Extract the (X, Y) coordinate from the center of the cell holding the provided text.  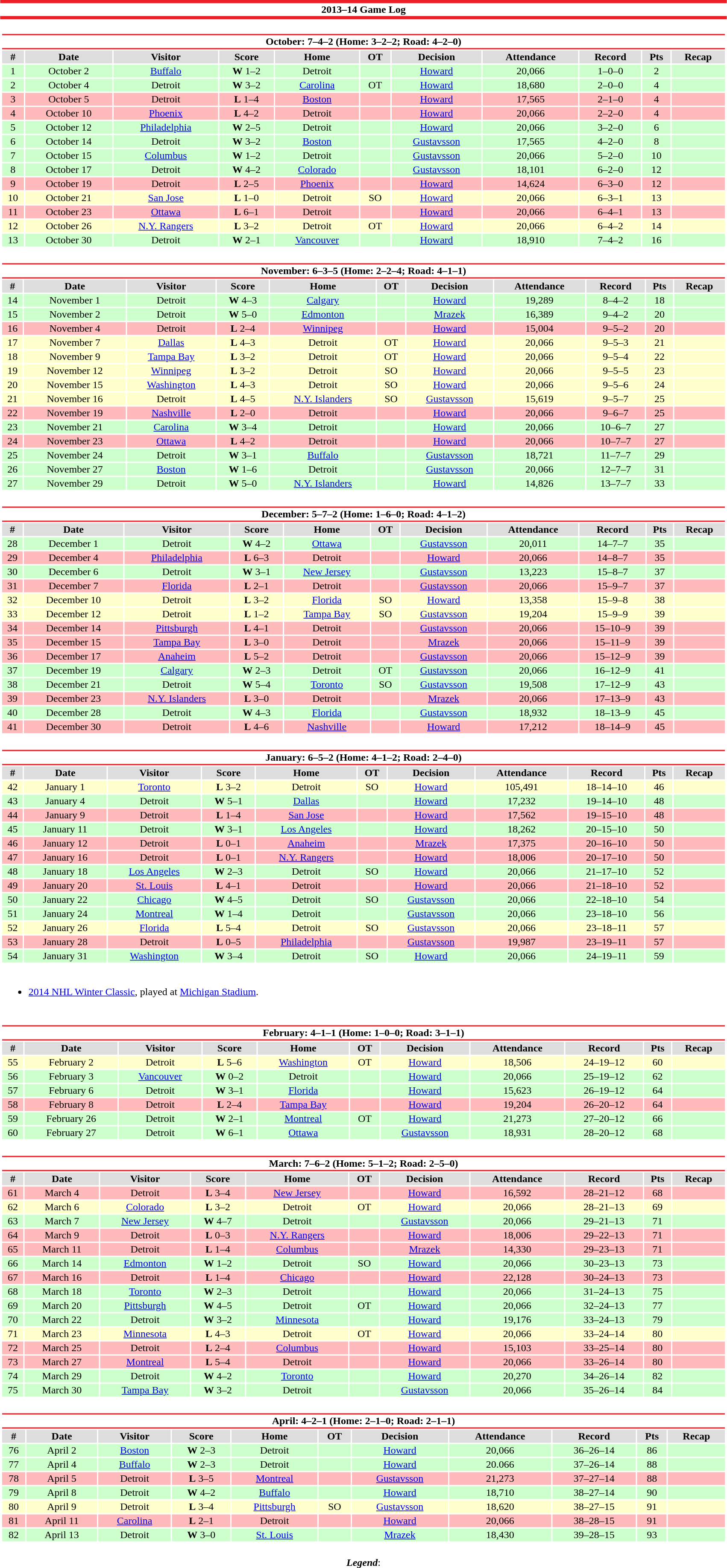
19–15–10 (607, 815)
33–26–14 (604, 1362)
20.066 (500, 1465)
October 4 (68, 85)
January 1 (65, 787)
December 10 (73, 600)
April 8 (62, 1493)
W 1–4 (228, 914)
W 2–5 (246, 128)
W 6–1 (229, 1133)
74 (13, 1376)
32 (12, 600)
November 1 (75, 300)
February 2 (71, 1063)
65 (13, 1250)
February 6 (71, 1091)
19,508 (533, 684)
14,330 (517, 1250)
15,004 (539, 328)
10–7–7 (616, 441)
18,262 (522, 829)
18,506 (518, 1063)
9–5–4 (616, 356)
21–18–10 (607, 886)
44 (12, 815)
14,826 (539, 484)
15–11–9 (613, 642)
18,680 (531, 85)
27–20–12 (604, 1119)
33–24–13 (604, 1320)
17,375 (522, 843)
October 2 (68, 71)
61 (13, 1193)
9–5–6 (616, 385)
4–2–0 (610, 141)
2013–14 Game Log (363, 9)
14,624 (531, 184)
L 5–2 (257, 656)
L 1–0 (246, 198)
6–2–0 (610, 169)
15,619 (539, 399)
84 (657, 1390)
November 27 (75, 469)
26 (12, 469)
30 (12, 572)
December 15 (73, 642)
10–6–7 (616, 427)
40 (12, 712)
24–19–12 (604, 1063)
24–19–11 (607, 956)
38–27–14 (594, 1493)
January 20 (65, 886)
16,592 (517, 1193)
December 1 (73, 543)
November: 6–3–5 (Home: 2–2–4; Road: 4–1–1) (363, 271)
22–18–10 (607, 899)
1–0–0 (610, 71)
16,389 (539, 315)
December 14 (73, 628)
23–18–11 (607, 928)
March 25 (62, 1348)
March 7 (62, 1221)
L 2–0 (243, 413)
December 23 (73, 699)
February 8 (71, 1104)
39–28–15 (594, 1535)
34–26–14 (604, 1376)
W 0–2 (229, 1076)
November 24 (75, 456)
L 1–2 (257, 614)
28–20–12 (604, 1133)
9–4–2 (616, 315)
March 30 (62, 1390)
March: 7–6–2 (Home: 5–1–2; Road: 2–5–0) (363, 1164)
6–4–1 (610, 212)
17,232 (522, 801)
April 5 (62, 1478)
29–22–13 (604, 1235)
November 23 (75, 441)
51 (12, 914)
7–4–2 (610, 240)
67 (13, 1278)
20–16–10 (607, 843)
42 (12, 787)
2014 NHL Winter Classic, played at Michigan Stadium. (363, 986)
January 18 (65, 871)
March 6 (62, 1207)
15–9–9 (613, 614)
30–23–13 (604, 1263)
2–0–0 (610, 85)
October 10 (68, 113)
W 5–4 (257, 684)
16–12–9 (613, 671)
April 2 (62, 1450)
1 (13, 71)
18,931 (518, 1133)
31–24–13 (604, 1291)
90 (652, 1493)
L 6–1 (246, 212)
November 21 (75, 427)
January 28 (65, 942)
L 4–5 (243, 399)
March 29 (62, 1376)
March 27 (62, 1362)
35–26–14 (604, 1390)
18,932 (533, 712)
36 (12, 656)
December 12 (73, 614)
3–2–0 (610, 128)
October: 7–4–2 (Home: 3–2–2; Road: 4–2–0) (363, 42)
9–5–7 (616, 399)
18,910 (531, 240)
January 26 (65, 928)
20–15–10 (607, 829)
November 29 (75, 484)
December 17 (73, 656)
December 28 (73, 712)
19,176 (517, 1320)
25–19–12 (604, 1076)
March 11 (62, 1250)
14–7–7 (613, 543)
13,223 (533, 572)
February 3 (71, 1076)
17,562 (522, 815)
18,620 (500, 1507)
December 19 (73, 671)
February: 4–1–1 (Home: 1–0–0; Road: 3–1–1) (363, 1033)
October 17 (68, 169)
18,101 (531, 169)
March 9 (62, 1235)
2–1–0 (610, 99)
L 5–6 (229, 1063)
23–18–10 (607, 914)
April 13 (62, 1535)
37–27–14 (594, 1478)
December: 5–7–2 (Home: 1–6–0; Road: 4–1–2) (363, 514)
March 22 (62, 1320)
W 1–6 (243, 469)
18,430 (500, 1535)
34 (12, 628)
18–13–9 (613, 712)
October 15 (68, 156)
23–19–11 (607, 942)
October 5 (68, 99)
81 (14, 1521)
W 4–7 (218, 1221)
November 16 (75, 399)
26–20–12 (604, 1104)
December 6 (73, 572)
3 (13, 99)
2–2–0 (610, 113)
April: 4–2–1 (Home: 2–1–0; Road: 2–1–1) (363, 1421)
W 5–1 (228, 801)
8–4–2 (616, 300)
20,270 (517, 1376)
December 30 (73, 727)
72 (13, 1348)
6–3–0 (610, 184)
L 2–5 (246, 184)
19,289 (539, 300)
March 4 (62, 1193)
15–10–9 (613, 628)
53 (12, 942)
9–5–2 (616, 328)
17–12–9 (613, 684)
April 4 (62, 1465)
28–21–12 (604, 1193)
93 (652, 1535)
20,011 (533, 543)
L 4–6 (257, 727)
April 9 (62, 1507)
January 11 (65, 829)
15–9–8 (613, 600)
76 (14, 1450)
November 4 (75, 328)
L 0–3 (218, 1235)
November 2 (75, 315)
January: 6–5–2 (Home: 4–1–2; Road: 2–4–0) (363, 757)
19,987 (522, 942)
17,212 (533, 727)
15–8–7 (613, 572)
15 (12, 315)
6–3–1 (610, 198)
October 26 (68, 226)
6–4–2 (610, 226)
October 14 (68, 141)
January 31 (65, 956)
9 (13, 184)
March 18 (62, 1291)
38–27–15 (594, 1507)
29–21–13 (604, 1221)
9–6–7 (616, 413)
January 4 (65, 801)
12–7–7 (616, 469)
15,623 (518, 1091)
October 23 (68, 212)
18,710 (500, 1493)
28–21–13 (604, 1207)
49 (12, 886)
13–7–7 (616, 484)
9–5–5 (616, 371)
20–17–10 (607, 858)
November 15 (75, 385)
33–25–14 (604, 1348)
March 23 (62, 1334)
38–28–15 (594, 1521)
January 22 (65, 899)
January 24 (65, 914)
29–23–13 (604, 1250)
7 (13, 156)
L 6–3 (257, 558)
21–17–10 (607, 871)
30–24–13 (604, 1278)
55 (13, 1063)
18–14–9 (613, 727)
March 14 (62, 1263)
15,103 (517, 1348)
November 9 (75, 356)
L 3–5 (202, 1478)
5–2–0 (610, 156)
15–9–7 (613, 586)
22,128 (517, 1278)
L 0–5 (228, 942)
78 (14, 1478)
11 (13, 212)
37–26–14 (594, 1465)
19–14–10 (607, 801)
70 (13, 1320)
December 7 (73, 586)
April 11 (62, 1521)
November 19 (75, 413)
58 (13, 1104)
105,491 (522, 787)
October 19 (68, 184)
18,721 (539, 456)
28 (12, 543)
11–7–7 (616, 456)
13,358 (533, 600)
January 16 (65, 858)
17 (12, 343)
November 12 (75, 371)
December 4 (73, 558)
November 7 (75, 343)
March 16 (62, 1278)
14–8–7 (613, 558)
5 (13, 128)
63 (13, 1221)
October 30 (68, 240)
October 12 (68, 128)
March 20 (62, 1306)
17–13–9 (613, 699)
January 9 (65, 815)
18–14–10 (607, 787)
W 3–0 (202, 1535)
October 21 (68, 198)
86 (652, 1450)
36–26–14 (594, 1450)
26–19–12 (604, 1091)
February 27 (71, 1133)
January 12 (65, 843)
15–12–9 (613, 656)
47 (12, 858)
32–24–13 (604, 1306)
19 (12, 371)
33–24–14 (604, 1334)
December 21 (73, 684)
9–5–3 (616, 343)
February 26 (71, 1119)
